Determine the [x, y] coordinate at the center of the cell enclosing the given text.  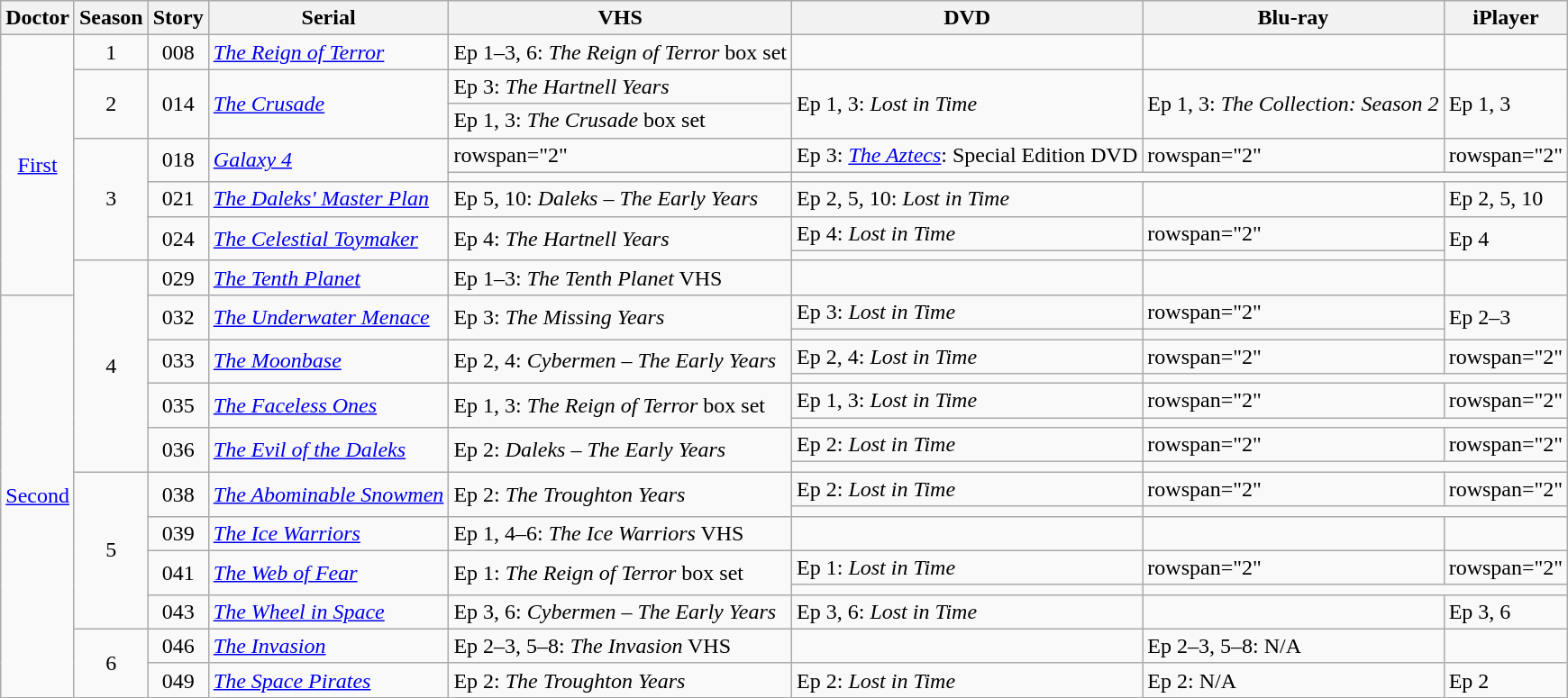
Ep 1, 3: The Collection: Season 2 [1293, 104]
First [38, 166]
Ep 3, 6: Cybermen – The Early Years [620, 612]
The Crusade [328, 104]
041 [178, 573]
The Web of Fear [328, 573]
Doctor [38, 18]
038 [178, 494]
Ep 4 [1506, 238]
039 [178, 533]
The Moonbase [328, 360]
Ep 1: Lost in Time [968, 567]
Ep 4: The Hartnell Years [620, 238]
018 [178, 160]
Ep 2 [1506, 680]
Ep 4: Lost in Time [968, 233]
Ep 2–3, 5–8: The Invasion VHS [620, 646]
The Space Pirates [328, 680]
The Tenth Planet [328, 277]
032 [178, 317]
The Abominable Snowmen [328, 494]
The Invasion [328, 646]
024 [178, 238]
Second [38, 495]
Ep 1, 3: The Crusade box set [620, 121]
The Ice Warriors [328, 533]
Ep 1, 3: The Reign of Terror box set [620, 405]
008 [178, 52]
The Wheel in Space [328, 612]
6 [111, 663]
Ep 1: The Reign of Terror box set [620, 573]
Story [178, 18]
014 [178, 104]
4 [111, 366]
Ep 2–3 [1506, 317]
iPlayer [1506, 18]
The Celestial Toymaker [328, 238]
Ep 2, 5, 10: Lost in Time [968, 199]
The Daleks' Master Plan [328, 199]
The Evil of the Daleks [328, 450]
Ep 1–3, 6: The Reign of Terror box set [620, 52]
Ep 3: The Hartnell Years [620, 86]
Ep 2–3, 5–8: N/A [1293, 646]
046 [178, 646]
Ep 5, 10: Daleks – The Early Years [620, 199]
Season [111, 18]
Ep 2, 5, 10 [1506, 199]
036 [178, 450]
Ep 3: Lost in Time [968, 312]
021 [178, 199]
The Faceless Ones [328, 405]
2 [111, 104]
The Underwater Menace [328, 317]
5 [111, 550]
043 [178, 612]
3 [111, 199]
Ep 3, 6 [1506, 612]
Ep 3, 6: Lost in Time [968, 612]
Ep 2, 4: Cybermen – The Early Years [620, 360]
Galaxy 4 [328, 160]
Ep 3: The Missing Years [620, 317]
Ep 1, 3 [1506, 104]
1 [111, 52]
049 [178, 680]
The Reign of Terror [328, 52]
DVD [968, 18]
033 [178, 360]
Ep 3: The Aztecs: Special Edition DVD [968, 155]
Ep 2: N/A [1293, 680]
Ep 1, 4–6: The Ice Warriors VHS [620, 533]
035 [178, 405]
Ep 1–3: The Tenth Planet VHS [620, 277]
VHS [620, 18]
029 [178, 277]
Ep 2, 4: Lost in Time [968, 356]
Blu-ray [1293, 18]
Serial [328, 18]
Ep 2: Daleks – The Early Years [620, 450]
